From the cell containing the given text, extract its center point as [X, Y] coordinate. 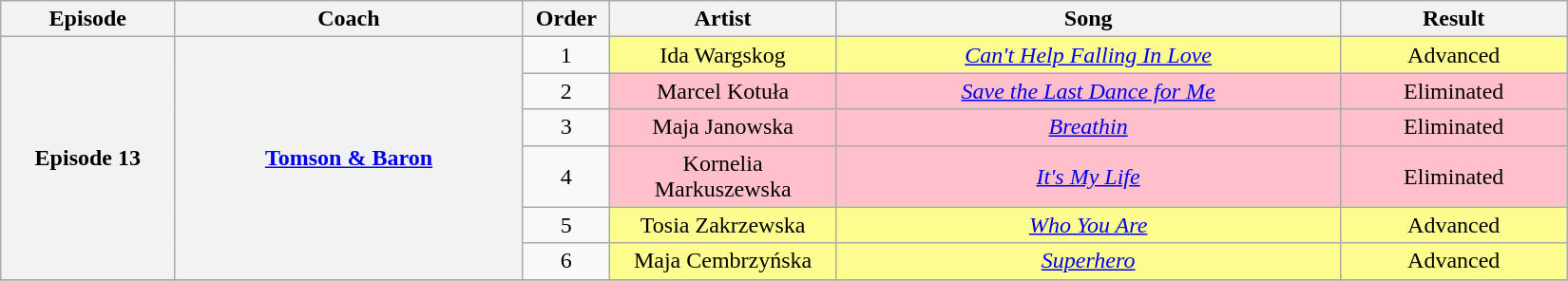
Song [1089, 19]
It's My Life [1089, 177]
4 [566, 177]
2 [566, 91]
1 [566, 55]
Order [566, 19]
Breathin [1089, 127]
Marcel Kotuła [723, 91]
Coach [349, 19]
Result [1454, 19]
Maja Cembrzyńska [723, 261]
6 [566, 261]
5 [566, 225]
3 [566, 127]
Save the Last Dance for Me [1089, 91]
Episode 13 [87, 158]
Ida Wargskog [723, 55]
Tosia Zakrzewska [723, 225]
Can't Help Falling In Love [1089, 55]
Artist [723, 19]
Superhero [1089, 261]
Episode [87, 19]
Maja Janowska [723, 127]
Who You Are [1089, 225]
Kornelia Markuszewska [723, 177]
Tomson & Baron [349, 158]
